Detect which cell encompasses the target text, then output its [x, y] center coordinate. 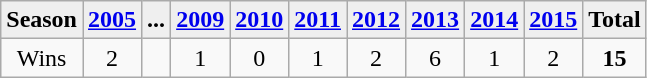
Total [615, 20]
2012 [376, 20]
15 [615, 58]
6 [436, 58]
2011 [318, 20]
0 [260, 58]
Wins [42, 58]
2005 [112, 20]
2010 [260, 20]
2009 [200, 20]
... [156, 20]
2014 [494, 20]
2013 [436, 20]
2015 [554, 20]
Season [42, 20]
